Locate the cell with the specified text and output its [x, y] center coordinate. 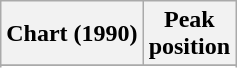
Chart (1990) [72, 34]
Peakposition [189, 34]
